Find where the given text appears and provide that cell's center as (x, y) coordinate. 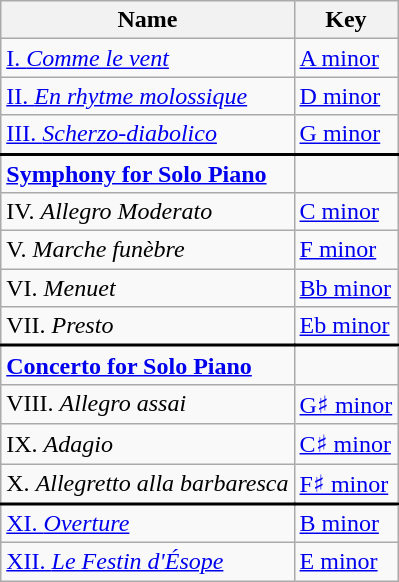
G♯ minor (346, 404)
V. Marche funèbre (148, 250)
XII. Le Festin d'Ésope (148, 562)
G minor (346, 134)
C minor (346, 212)
B minor (346, 524)
X. Allegretto alla barbaresca (148, 484)
IV. Allegro Moderato (148, 212)
III. Scherzo-diabolico (148, 134)
I. Comme le vent (148, 58)
Bb minor (346, 288)
II. En rhytme molossique (148, 96)
Name (148, 20)
VII. Presto (148, 326)
F♯ minor (346, 484)
Eb minor (346, 326)
E minor (346, 562)
D minor (346, 96)
Concerto for Solo Piano (148, 366)
VIII. Allegro assai (148, 404)
C♯ minor (346, 444)
Key (346, 20)
XI. Overture (148, 524)
F minor (346, 250)
VI. Menuet (148, 288)
A minor (346, 58)
IX. Adagio (148, 444)
Symphony for Solo Piano (148, 174)
